For the text-containing cell, return its midpoint in (X, Y) coordinate format. 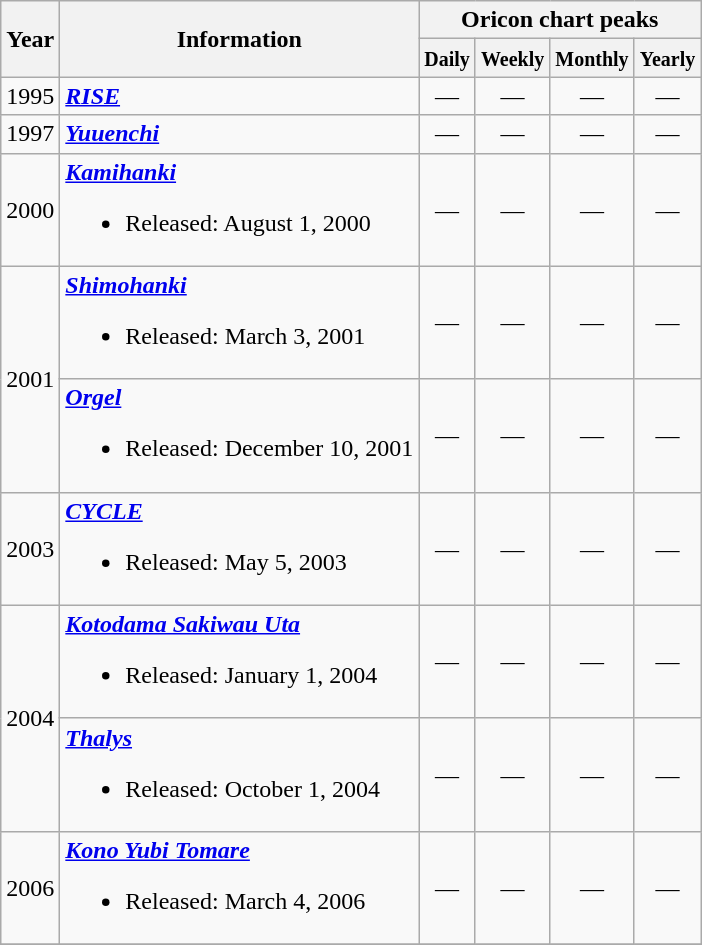
Monthly (592, 58)
ThalysReleased: October 1, 2004 (240, 774)
2006 (30, 888)
KamihankiReleased: August 1, 2000 (240, 210)
OrgelReleased: December 10, 2001 (240, 436)
Year (30, 39)
1995 (30, 96)
Weekly (512, 58)
Information (240, 39)
Daily (448, 58)
Oricon chart peaks (560, 20)
Kotodama Sakiwau UtaReleased: January 1, 2004 (240, 662)
2001 (30, 379)
2004 (30, 718)
CYCLEReleased: May 5, 2003 (240, 548)
RISE (240, 96)
ShimohankiReleased: March 3, 2001 (240, 322)
1997 (30, 134)
2000 (30, 210)
Kono Yubi TomareReleased: March 4, 2006 (240, 888)
Yuuenchi (240, 134)
Yearly (668, 58)
2003 (30, 548)
